Pinpoint the cell where the given text exists, returning its (X, Y) midpoint coordinate. 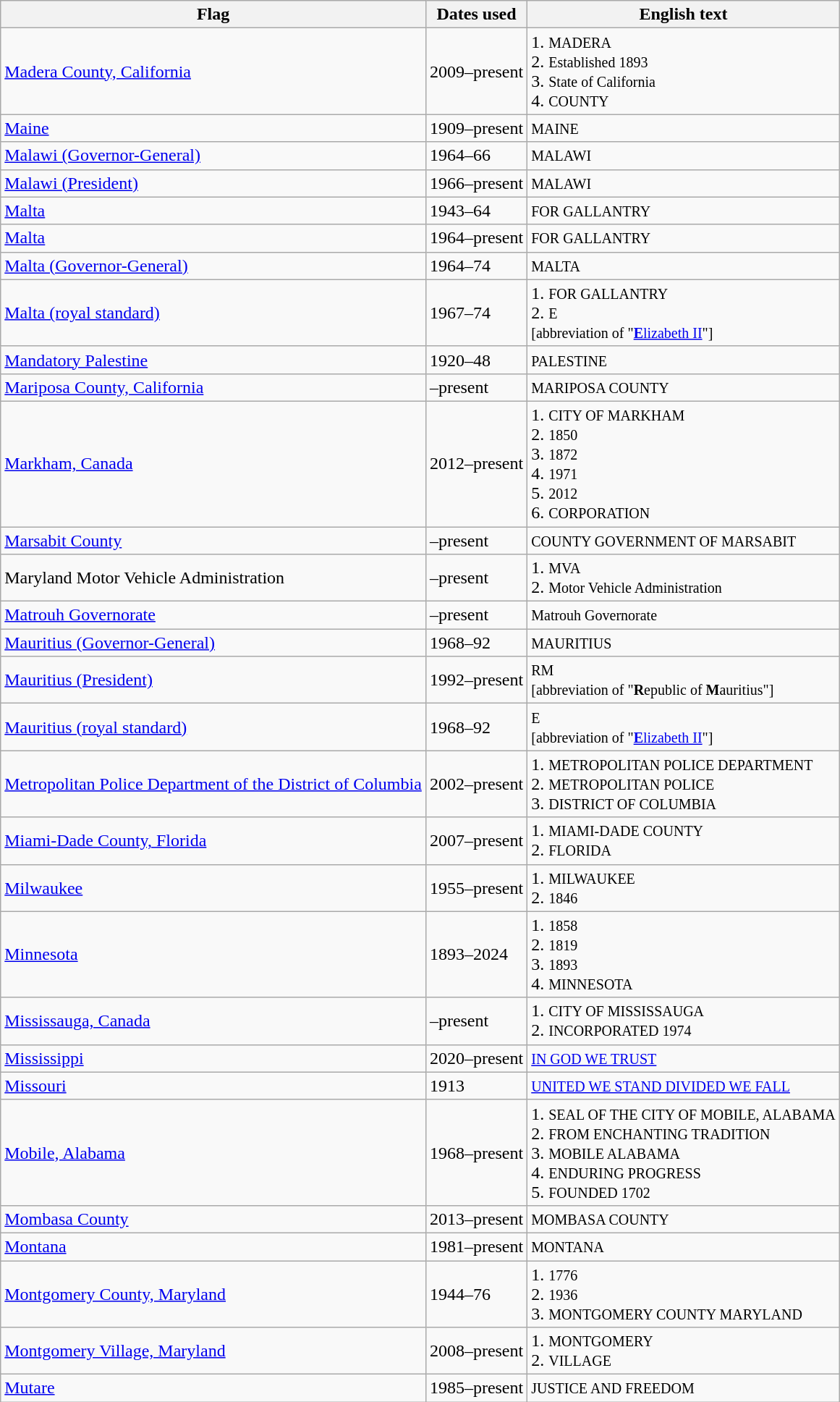
RM[abbreviation of "Republic of Mauritius"] (683, 680)
2002–present (476, 784)
1967–74 (476, 313)
1. MONTGOMERY2. VILLAGE (683, 1351)
1992–present (476, 680)
1. MILWAUKEE2. 1846 (683, 887)
1955–present (476, 887)
1. MADERA2. Established 18933. State of California4. COUNTY (683, 71)
1968–present (476, 1152)
2013–present (476, 1219)
Malta (royal standard) (213, 313)
Mobile, Alabama (213, 1152)
Mauritius (President) (213, 680)
MARIPOSA COUNTY (683, 387)
MOMBASA COUNTY (683, 1219)
1909–present (476, 128)
Mombasa County (213, 1219)
E[abbreviation of "Elizabeth II"] (683, 727)
1944–76 (476, 1294)
MALTA (683, 266)
Montgomery County, Maryland (213, 1294)
Madera County, California (213, 71)
1. 17762. 19363. MONTGOMERY COUNTY MARYLAND (683, 1294)
Mississauga, Canada (213, 1021)
1943–64 (476, 211)
1. SEAL OF THE CITY OF MOBILE, ALABAMA2. FROM ENCHANTING TRADITION3. MOBILE ALABAMA4. ENDURING PROGRESS5. FOUNDED 1702 (683, 1152)
Missouri (213, 1086)
Mariposa County, California (213, 387)
1. METROPOLITAN POLICE DEPARTMENT2. METROPOLITAN POLICE3. DISTRICT OF COLUMBIA (683, 784)
Mauritius (royal standard) (213, 727)
Mauritius (Governor-General) (213, 643)
1964–74 (476, 266)
Malawi (President) (213, 183)
Dates used (476, 14)
Malta (Governor-General) (213, 266)
Mandatory Palestine (213, 360)
MAINE (683, 128)
UNITED WE STAND DIVIDED WE FALL (683, 1086)
1981–present (476, 1246)
1964–66 (476, 156)
Metropolitan Police Department of the District of Columbia (213, 784)
1. MVA2. Motor Vehicle Administration (683, 578)
2012–present (476, 463)
2007–present (476, 841)
1. FOR GALLANTRY2. E[abbreviation of "Elizabeth II"] (683, 313)
Markham, Canada (213, 463)
1985–present (476, 1388)
English text (683, 14)
Mississippi (213, 1058)
Malawi (Governor-General) (213, 156)
2009–present (476, 71)
1. CITY OF MISSISSAUGA2. INCORPORATED 1974 (683, 1021)
1. MIAMI-DADE COUNTY2. FLORIDA (683, 841)
Miami-Dade County, Florida (213, 841)
IN GOD WE TRUST (683, 1058)
MAURITIUS (683, 643)
2008–present (476, 1351)
1966–present (476, 183)
Maryland Motor Vehicle Administration (213, 578)
Mutare (213, 1388)
PALESTINE (683, 360)
1893–2024 (476, 954)
1. CITY OF MARKHAM2. 18503. 18724. 19715. 20126. CORPORATION (683, 463)
1. 18582. 18193. 18934. MINNESOTA (683, 954)
1920–48 (476, 360)
Montana (213, 1246)
1964–present (476, 238)
MONTANA (683, 1246)
1913 (476, 1086)
Montgomery Village, Maryland (213, 1351)
Minnesota (213, 954)
Maine (213, 128)
2020–present (476, 1058)
COUNTY GOVERNMENT OF MARSABIT (683, 541)
Marsabit County (213, 541)
Milwaukee (213, 887)
Flag (213, 14)
JUSTICE AND FREEDOM (683, 1388)
